Extract the (x, y) coordinate from the center of the cell holding the provided text.  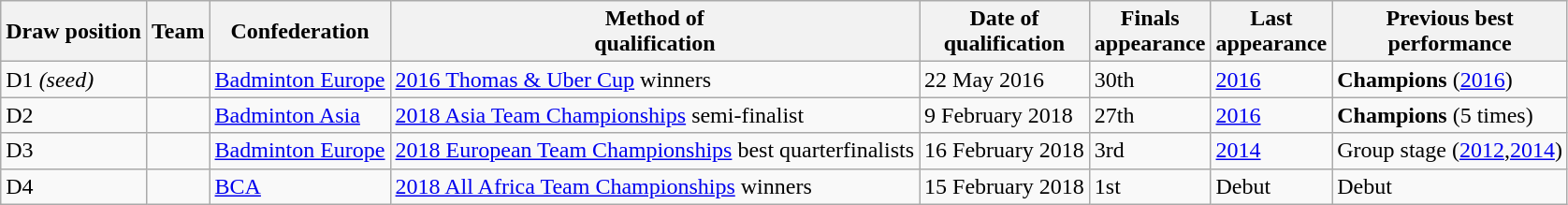
16 February 2018 (1005, 151)
Method ofqualification (655, 32)
30th (1150, 80)
Champions (2016) (1450, 80)
9 February 2018 (1005, 115)
Draw position (74, 32)
Group stage (2012,2014) (1450, 151)
D4 (74, 186)
2018 European Team Championships best quarterfinalists (655, 151)
Champions (5 times) (1450, 115)
D1 (seed) (74, 80)
Date ofqualification (1005, 32)
2018 All Africa Team Championships winners (655, 186)
2016 Thomas & Uber Cup winners (655, 80)
1st (1150, 186)
2018 Asia Team Championships semi-finalist (655, 115)
D3 (74, 151)
D2 (74, 115)
BCA (299, 186)
Finalsappearance (1150, 32)
2014 (1271, 151)
22 May 2016 (1005, 80)
Previous bestperformance (1450, 32)
27th (1150, 115)
Team (178, 32)
15 February 2018 (1005, 186)
Lastappearance (1271, 32)
3rd (1150, 151)
Confederation (299, 32)
Badminton Asia (299, 115)
